Find where the given text appears and provide that cell's center as [x, y] coordinate. 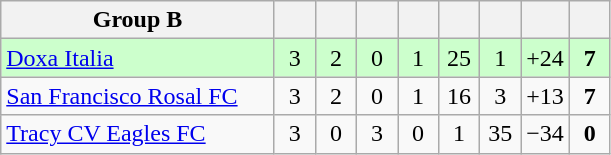
+24 [546, 58]
+13 [546, 96]
16 [460, 96]
Tracy CV Eagles FC [138, 134]
Doxa Italia [138, 58]
San Francisco Rosal FC [138, 96]
Group B [138, 20]
25 [460, 58]
−34 [546, 134]
35 [500, 134]
